Search for the cell housing the specified text and yield its (X, Y) center coordinate. 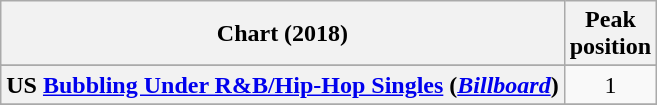
1 (610, 85)
Peakposition (610, 34)
Chart (2018) (282, 34)
US Bubbling Under R&B/Hip-Hop Singles (Billboard) (282, 85)
